Identify which cell holds the provided text, then report its [X, Y] central coordinate. 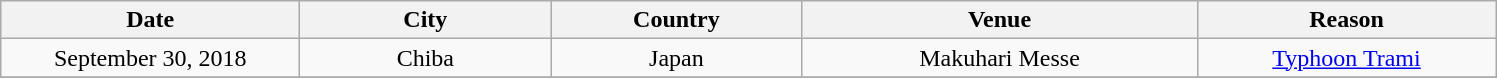
Typhoon Trami [1346, 58]
September 30, 2018 [150, 58]
Chiba [426, 58]
Reason [1346, 20]
Japan [676, 58]
Date [150, 20]
Country [676, 20]
Makuhari Messe [1000, 58]
City [426, 20]
Venue [1000, 20]
